Identify which cell holds the provided text, then report its [x, y] central coordinate. 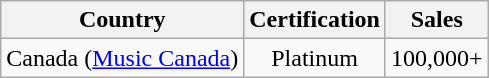
100,000+ [436, 58]
Platinum [315, 58]
Canada (Music Canada) [122, 58]
Certification [315, 20]
Country [122, 20]
Sales [436, 20]
